Determine the (X, Y) coordinate at the center of the cell enclosing the given text.  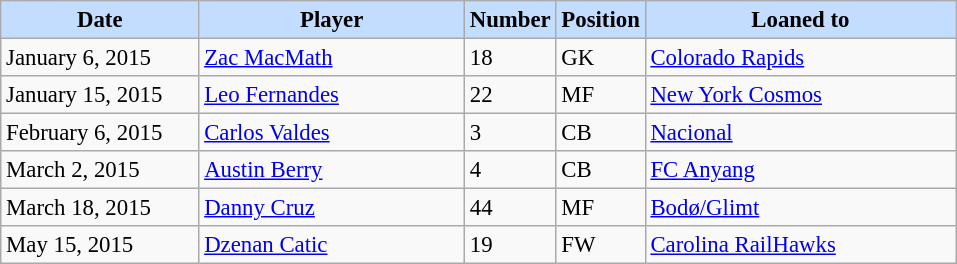
May 15, 2015 (100, 245)
19 (510, 245)
March 2, 2015 (100, 170)
FC Anyang (800, 170)
Nacional (800, 133)
February 6, 2015 (100, 133)
18 (510, 58)
Colorado Rapids (800, 58)
Number (510, 20)
Loaned to (800, 20)
Dzenan Catic (332, 245)
Player (332, 20)
Carlos Valdes (332, 133)
January 6, 2015 (100, 58)
Date (100, 20)
March 18, 2015 (100, 208)
Carolina RailHawks (800, 245)
22 (510, 95)
Bodø/Glimt (800, 208)
Position (600, 20)
New York Cosmos (800, 95)
Danny Cruz (332, 208)
January 15, 2015 (100, 95)
Zac MacMath (332, 58)
GK (600, 58)
FW (600, 245)
4 (510, 170)
3 (510, 133)
44 (510, 208)
Austin Berry (332, 170)
Leo Fernandes (332, 95)
